Output the [X, Y] coordinate of the center of the cell containing the given text.  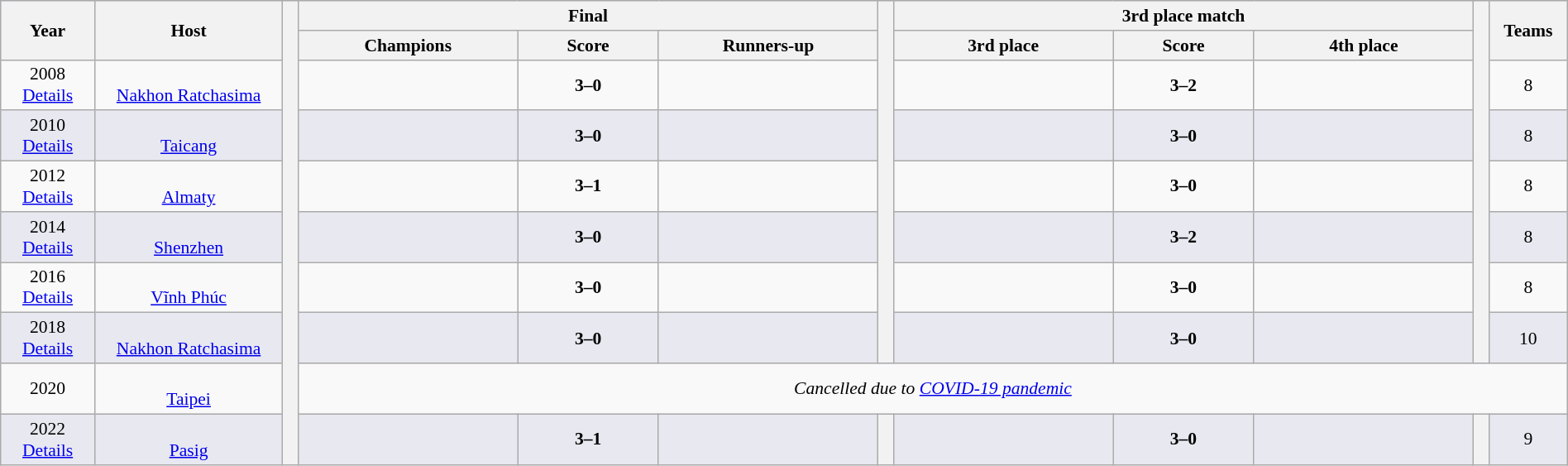
2016Details [48, 288]
Vĩnh Phúc [189, 288]
2014Details [48, 237]
2008Details [48, 84]
Shenzhen [189, 237]
2018Details [48, 338]
Host [189, 30]
Teams [1528, 30]
Taicang [189, 136]
Almaty [189, 187]
3rd place match [1184, 16]
Pasig [189, 439]
Year [48, 30]
9 [1528, 439]
2010Details [48, 136]
10 [1528, 338]
Runners-up [767, 46]
2022Details [48, 439]
4th place [1363, 46]
Cancelled due to COVID-19 pandemic [933, 389]
2020 [48, 389]
Final [589, 16]
3rd place [1004, 46]
2012Details [48, 187]
Taipei [189, 389]
Champions [409, 46]
